Extract the (X, Y) coordinate from the center of the cell holding the provided text.  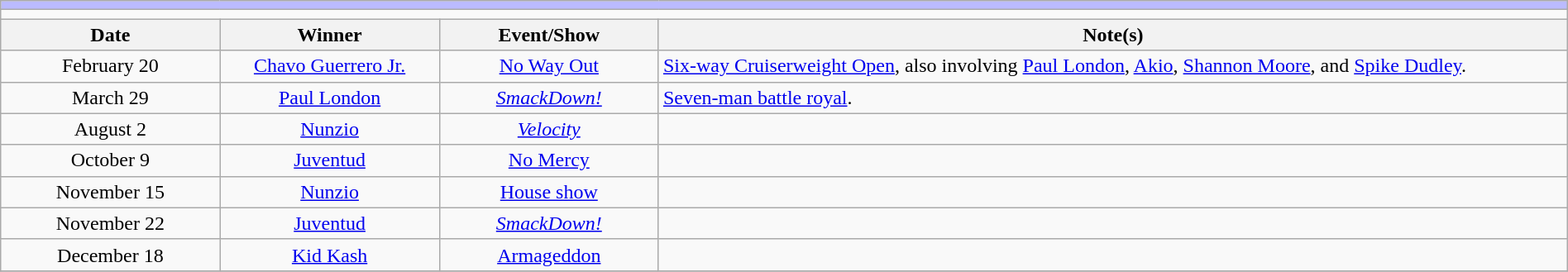
Kid Kash (329, 255)
Chavo Guerrero Jr. (329, 66)
No Mercy (549, 160)
No Way Out (549, 66)
November 15 (111, 192)
March 29 (111, 98)
House show (549, 192)
Event/Show (549, 35)
Seven-man battle royal. (1113, 98)
August 2 (111, 129)
December 18 (111, 255)
Winner (329, 35)
Six-way Cruiserweight Open, also involving Paul London, Akio, Shannon Moore, and Spike Dudley. (1113, 66)
Armageddon (549, 255)
Velocity (549, 129)
Paul London (329, 98)
October 9 (111, 160)
November 22 (111, 223)
Note(s) (1113, 35)
Date (111, 35)
February 20 (111, 66)
